Output the [x, y] coordinate of the center of the cell containing the given text.  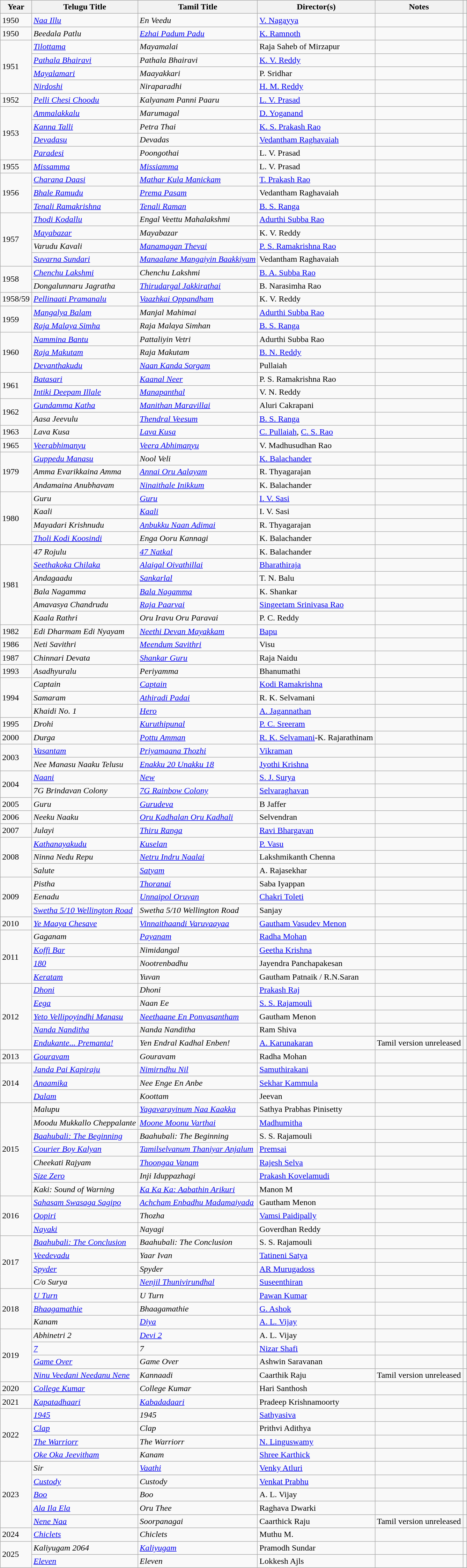
2011 [16, 957]
Kaliyugam [198, 1548]
Caarthick Raju [316, 1521]
2003 [16, 757]
K. Shankar [316, 592]
Raja Malaya Simha [84, 326]
Thirudargal Jakkirathai [198, 286]
Moone Moonu Varthai [198, 1123]
Kapatadhaari [84, 1402]
Kaki: Sound of Warning [84, 1189]
Raja Malaya Simhan [198, 326]
P. Vasu [316, 844]
Saba Iyappan [316, 884]
Rajesh Selva [316, 1162]
Nee Enge En Anbe [198, 1083]
Raja Saheb of Mirzapur [316, 47]
Alaigal Oivathillai [198, 565]
Edi Dharmam Edi Nyayam [84, 631]
N. Linguswamy [316, 1442]
2017 [16, 1262]
Yen Endral Kadhal Enben! [198, 1043]
1958/59 [16, 299]
Sekhar Kammula [316, 1083]
180 [84, 963]
1952 [16, 100]
1980 [16, 518]
1987 [16, 658]
H. M. Reddy [316, 87]
Thoongaa Vanam [198, 1162]
Raja Naidu [316, 658]
B Jaffer [316, 804]
Nizar Shafi [316, 1348]
Sathyasiva [316, 1415]
7G Rainbow Colony [198, 790]
V. Madhusudhan Rao [316, 445]
2022 [16, 1435]
S. J. Surya [316, 777]
Raghava Dwarki [316, 1508]
Thendral Veesum [198, 419]
Niraparadhi [198, 87]
1955 [16, 166]
Director(s) [316, 7]
Sathya Prabhas Pinisetty [316, 1109]
Nene Naa [84, 1521]
Nimidangal [198, 950]
Mayalamari [84, 73]
Gautham Patnaik / R.N.Saran [316, 976]
Size Zero [84, 1176]
Nootrenbadhu [198, 963]
Vaathi [198, 1468]
Salute [84, 870]
Kanna Talli [84, 126]
Kabadadaari [198, 1402]
En Veedu [198, 20]
Tatineni Satya [316, 1256]
Varudu Kavali [84, 246]
Pullaiah [316, 365]
Raja Paarvai [198, 605]
B. A. Subba Rao [316, 273]
1959 [16, 319]
Selvendran [316, 817]
Vaazhkai Oppandham [198, 299]
Nammina Bantu [84, 339]
Manon M [316, 1189]
Neethi Devan Mayakkam [198, 631]
Kaala Rathri [84, 618]
Julayi [84, 831]
A. Jagannathan [316, 711]
Enakku 20 Unakku 18 [198, 764]
Veerabhimanyu [84, 445]
Andamaina Anubhavam [84, 485]
Meendum Savithri [198, 645]
Devadas [198, 140]
B. N. Reddy [316, 352]
Jeevan [316, 1096]
Prakash Raj [316, 990]
Poongothai [198, 153]
Durga [84, 737]
1979 [16, 472]
Nimirndhu Nil [198, 1070]
Madhumitha [316, 1123]
Oru Thee [198, 1508]
Thoranai [198, 884]
Ala Ila Ela [84, 1508]
Periyamma [198, 671]
Maayakkari [198, 73]
Nee Manasu Naaku Telusu [84, 764]
Neethaane En Ponvasantham [198, 1017]
Gurudeva [198, 804]
Gaganam [84, 937]
Venky Atluri [316, 1468]
Yeto Vellipoyindhi Manasu [84, 1017]
Charana Daasi [84, 180]
Naan Kanda Sorgam [198, 365]
Marumagal [198, 113]
Vikraman [316, 751]
Nirdoshi [84, 87]
1962 [16, 412]
Year [16, 7]
2018 [16, 1309]
Satyam [198, 870]
Ye Maaya Chesave [84, 923]
Batasari [84, 379]
47 Rojulu [84, 551]
Koffi Bar [84, 950]
Netru Indru Naalai [198, 857]
Singeetam Srinivasa Rao [316, 605]
Bharathiraja [316, 565]
Unnaipol Oruvan [198, 897]
Nayagi [198, 1229]
Petra Thai [198, 126]
2023 [16, 1495]
Caarthik Raju [316, 1375]
Amma Evarikkaina Amma [84, 472]
2024 [16, 1534]
Manapanthal [198, 392]
T. N. Balu [316, 578]
Aluri Cakrapani [316, 406]
AR Murugadoss [316, 1269]
C/o Surya [84, 1282]
2004 [16, 784]
Tamilselvanum Thaniyar Anjalum [198, 1149]
2013 [16, 1056]
1965 [16, 445]
1986 [16, 645]
V. Nagayya [316, 20]
2014 [16, 1083]
P. Sridhar [316, 73]
K. Ramnoth [316, 34]
2015 [16, 1149]
Veera Abhimanyu [198, 445]
Eega [84, 1003]
Diya [198, 1322]
Malupu [84, 1109]
Premsai [316, 1149]
Ninna Nedu Repu [84, 857]
2020 [16, 1388]
Vinnaithaandi Varuvaayaa [198, 923]
1957 [16, 239]
Veedevadu [84, 1256]
Payanam [198, 937]
Priyamaana Thozhi [198, 751]
Oru Kadhalan Oru Kadhali [198, 817]
Tenali Ramakrishna [84, 206]
Sahasam Swasaga Sagipo [84, 1202]
Mayadari Krishnudu [84, 525]
Lakshmikanth Chenna [316, 857]
2019 [16, 1355]
Lokkesh Ajls [316, 1561]
Neti Savithri [84, 645]
A. Rajasekhar [316, 870]
Asadhyuralu [84, 671]
Ezhai Padum Padu [198, 34]
Ammalakkalu [84, 113]
Vasantam [84, 751]
Venkat Prabhu [316, 1481]
1982 [16, 631]
1995 [16, 724]
Manjal Mahimai [198, 312]
Courier Boy Kalyan [84, 1149]
Amavasya Chandrudu [84, 605]
Sir [84, 1468]
Ka Ka Ka: Aabathin Arikuri [198, 1189]
1953 [16, 133]
Tenali Raman [198, 206]
Keratam [84, 976]
2010 [16, 923]
Thodi Kodallu [84, 220]
Hero [198, 711]
Pistha [84, 884]
1958 [16, 279]
2006 [16, 817]
Nenjil Thunivirundhal [198, 1282]
1951 [16, 67]
Thozha [198, 1216]
Pellinaati Pramanalu [84, 299]
1994 [16, 698]
A. Karunakaran [316, 1043]
Dongalunnaru Jagratha [84, 286]
Beedala Patlu [84, 34]
2005 [16, 804]
2016 [16, 1216]
2000 [16, 737]
Pradeep Krishnamoorty [316, 1402]
R. K. Selvamani-K. Rajarathinam [316, 737]
2012 [16, 1016]
1963 [16, 432]
Thiru Ranga [198, 831]
Manaalane Mangaiyin Baakkiyam [198, 259]
Tilottama [84, 47]
2007 [16, 831]
1993 [16, 671]
Kannaadi [198, 1375]
Chinnari Devata [84, 658]
Prithvi Adithya [316, 1428]
2008 [16, 857]
Ninu Veedani Needanu Nene [84, 1375]
Dalam [84, 1096]
Seethakoka Chilaka [84, 565]
Abhinetri 2 [84, 1335]
Bhale Ramudu [84, 193]
Guppedu Manasu [84, 459]
Naa Illu [84, 20]
Nayaki [84, 1229]
K. S. Prakash Rao [316, 126]
Naani [84, 777]
Samaram [84, 698]
Ram Shiva [316, 1030]
Enga Ooru Kannagi [198, 538]
2021 [16, 1402]
Pottu Amman [198, 737]
Pattaliyin Vetri [198, 339]
Missamma [84, 166]
Achcham Enbadhu Madamaiyada [198, 1202]
Bhanumathi [316, 671]
Andagaadu [84, 578]
Ravi Bhargavan [316, 831]
Shankar Guru [198, 658]
Notes [419, 7]
Suvarna Sundari [84, 259]
Paradesi [84, 153]
P. C. Sreeram [316, 724]
G. Ashok [316, 1309]
Kathanayakudu [84, 844]
Yagavarayinum Naa Kaakka [198, 1109]
Selvaraghavan [316, 790]
B. Narasimha Rao [316, 286]
Vamsi Paidipally [316, 1216]
Endukante... Premanta! [84, 1043]
Geetha Krishna [316, 950]
New [198, 777]
Devi 2 [198, 1335]
Oke Oka Jeevitham [84, 1455]
Sanjay [316, 910]
1981 [16, 585]
Cheekati Rajyam [84, 1162]
Sankarlal [198, 578]
Anaamika [84, 1083]
Manamagan Thevai [198, 246]
Kuselan [198, 844]
D. Yoganand [316, 113]
Kuruthipunal [198, 724]
Kodi Ramakrishna [316, 684]
Shree Karthick [316, 1455]
Pelli Chesi Choodu [84, 100]
Eenadu [84, 897]
2009 [16, 897]
Samuthirakani [316, 1070]
R. K. Selvamani [316, 698]
Jayendra Panchapakesan [316, 963]
Khaidi No. 1 [84, 711]
Muthu M. [316, 1534]
Pramodh Sundar [316, 1548]
7G Brindavan Colony [84, 790]
C. Pullaiah, C. S. Rao [316, 432]
Engal Veettu Mahalakshmi [198, 220]
Visu [316, 645]
Janda Pai Kapiraju [84, 1070]
Prema Pasam [198, 193]
Yaar Ivan [198, 1256]
Annai Oru Aalayam [198, 472]
Moodu Mukkallo Cheppalante [84, 1123]
Kaanal Neer [198, 379]
Anbukku Naan Adimai [198, 525]
Gautham Vasudev Menon [316, 923]
Missiamma [198, 166]
Goverdhan Reddy [316, 1229]
Chakri Toleti [316, 897]
Kaliyugam 2064 [84, 1548]
Bapu [316, 631]
Kalyanam Panni Paaru [198, 100]
1960 [16, 352]
Oopiri [84, 1216]
Yuvan [198, 976]
1956 [16, 193]
Prakash Kovelamudi [316, 1176]
2025 [16, 1554]
Koottam [198, 1096]
Manithan Maravillai [198, 406]
Mathar Kula Manickam [198, 180]
Drohi [84, 724]
Soorpanagai [198, 1521]
Hari Santhosh [316, 1388]
Nool Veli [198, 459]
T. Prakash Rao [316, 180]
Athiradi Padai [198, 698]
47 Natkal [198, 551]
Ashwin Saravanan [316, 1362]
V. N. Reddy [316, 392]
Jyothi Krishna [316, 764]
Intiki Deepam Illale [84, 392]
Tamil Title [198, 7]
Gundamma Katha [84, 406]
Naan Ee [198, 1003]
Inji Iduppazhagi [198, 1176]
Oru Iravu Oru Paravai [198, 618]
Telugu Title [84, 7]
Mayamalai [198, 47]
Devadasu [84, 140]
Tholi Kodi Koosindi [84, 538]
Pawan Kumar [316, 1295]
Devanthakudu [84, 365]
Mangalya Balam [84, 312]
Aasa Jeevulu [84, 419]
1961 [16, 385]
Suseenthiran [316, 1282]
P. C. Reddy [316, 618]
Neeku Naaku [84, 817]
Ninaithale Inikkum [198, 485]
